Output the [x, y] coordinate of the center of the cell containing the given text.  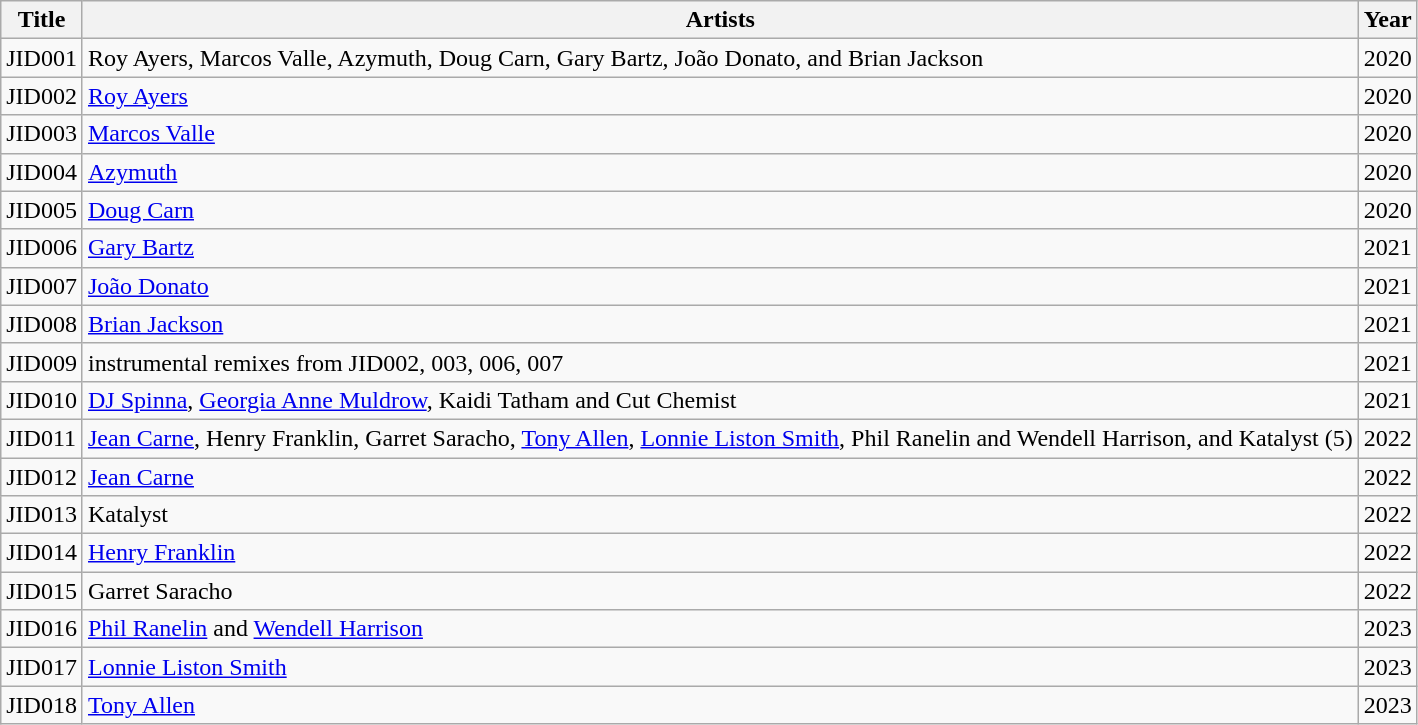
Azymuth [720, 172]
JID018 [42, 705]
JID013 [42, 515]
Henry Franklin [720, 553]
JID008 [42, 324]
Roy Ayers, Marcos Valle, Azymuth, Doug Carn, Gary Bartz, João Donato, and Brian Jackson [720, 58]
JID007 [42, 286]
DJ Spinna, Georgia Anne Muldrow, Kaidi Tatham and Cut Chemist [720, 400]
JID017 [42, 667]
Doug Carn [720, 210]
JID009 [42, 362]
JID012 [42, 477]
JID001 [42, 58]
JID016 [42, 629]
JID002 [42, 96]
Roy Ayers [720, 96]
Katalyst [720, 515]
JID014 [42, 553]
Marcos Valle [720, 134]
Tony Allen [720, 705]
JID010 [42, 400]
JID005 [42, 210]
JID015 [42, 591]
JID006 [42, 248]
Phil Ranelin and Wendell Harrison [720, 629]
Brian Jackson [720, 324]
Lonnie Liston Smith [720, 667]
João Donato [720, 286]
Garret Saracho [720, 591]
instrumental remixes from JID002, 003, 006, 007 [720, 362]
JID004 [42, 172]
Jean Carne, Henry Franklin, Garret Saracho, Tony Allen, Lonnie Liston Smith, Phil Ranelin and Wendell Harrison, and Katalyst (5) [720, 438]
Title [42, 20]
JID003 [42, 134]
Artists [720, 20]
JID011 [42, 438]
Year [1388, 20]
Gary Bartz [720, 248]
Jean Carne [720, 477]
